Detect which cell encompasses the target text, then output its [X, Y] center coordinate. 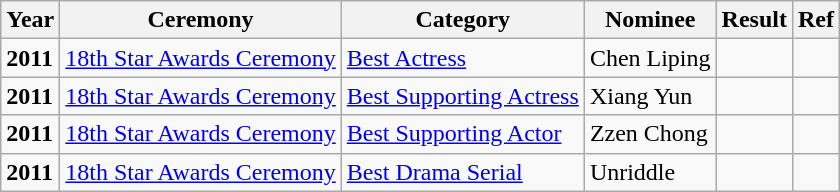
Unriddle [650, 172]
Xiang Yun [650, 96]
Category [462, 20]
Ref [816, 20]
Year [30, 20]
Chen Liping [650, 58]
Nominee [650, 20]
Best Supporting Actor [462, 134]
Result [754, 20]
Ceremony [200, 20]
Best Actress [462, 58]
Best Drama Serial [462, 172]
Zzen Chong [650, 134]
Best Supporting Actress [462, 96]
